Detect which cell encompasses the target text, then output its (X, Y) center coordinate. 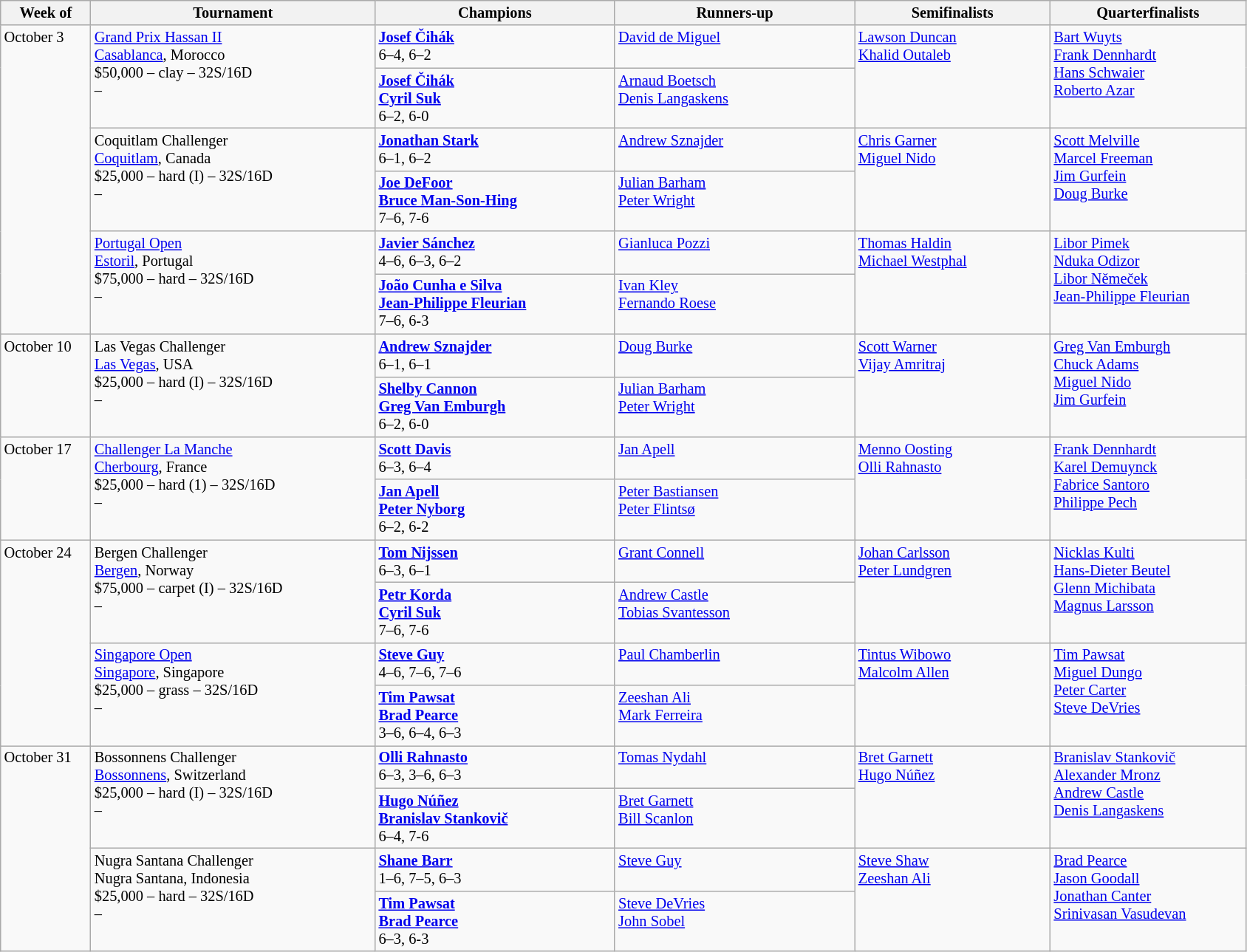
Steve DeVries John Sobel (734, 921)
Bergen Challenger Bergen, Norway$75,000 – carpet (I) – 32S/16D – (233, 591)
Week of (46, 13)
Challenger La Manche Cherbourg, France$25,000 – hard (1) – 32S/16D – (233, 487)
Andrew Sznajder (734, 149)
Hugo Núñez Branislav Stankovič 6–4, 7-6 (495, 818)
Quarterfinalists (1148, 13)
Steve Guy 4–6, 7–6, 7–6 (495, 664)
Jonathan Stark 6–1, 6–2 (495, 149)
Menno Oosting Olli Rahnasto (953, 487)
Petr Korda Cyril Suk 7–6, 7-6 (495, 612)
October 31 (46, 848)
Nugra Santana Challenger Nugra Santana, Indonesia$25,000 – hard – 32S/16D – (233, 900)
Thomas Haldin Michael Westphal (953, 282)
Bret Garnett Bill Scanlon (734, 818)
Javier Sánchez 4–6, 6–3, 6–2 (495, 253)
Ivan Kley Fernando Roese (734, 304)
Bart Wuyts Frank Dennhardt Hans Schwaier Roberto Azar (1148, 77)
Grant Connell (734, 561)
Branislav Stankovič Alexander Mronz Andrew Castle Denis Langaskens (1148, 796)
Coquitlam Challenger Coquitlam, Canada$25,000 – hard (I) – 32S/16D – (233, 179)
Shelby Cannon Greg Van Emburgh 6–2, 6-0 (495, 407)
Josef Čihák 6–4, 6–2 (495, 47)
Bret Garnett Hugo Núñez (953, 796)
Andrew Sznajder 6–1, 6–1 (495, 355)
Johan Carlsson Peter Lundgren (953, 591)
Lawson Duncan Khalid Outaleb (953, 77)
Josef Čihák Cyril Suk 6–2, 6-0 (495, 98)
Scott Warner Vijay Amritraj (953, 386)
Brad Pearce Jason Goodall Jonathan Canter Srinivasan Vasudevan (1148, 900)
Paul Chamberlin (734, 664)
Jan Apell Peter Nyborg 6–2, 6-2 (495, 510)
Tim Pawsat Brad Pearce 3–6, 6–4, 6–3 (495, 716)
Joe DeFoor Bruce Man-Son-Hing 7–6, 7-6 (495, 201)
Las Vegas Challenger Las Vegas, USA$25,000 – hard (I) – 32S/16D – (233, 386)
Bossonnens Challenger Bossonnens, Switzerland$25,000 – hard (I) – 32S/16D – (233, 796)
Doug Burke (734, 355)
Semifinalists (953, 13)
Olli Rahnasto 6–3, 3–6, 6–3 (495, 767)
Scott Davis 6–3, 6–4 (495, 458)
October 10 (46, 386)
Chris Garner Miguel Nido (953, 179)
Jan Apell (734, 458)
Scott Melville Marcel Freeman Jim Gurfein Doug Burke (1148, 179)
Grand Prix Hassan II Casablanca, Morocco$50,000 – clay – 32S/16D – (233, 77)
Champions (495, 13)
Singapore Open Singapore, Singapore$25,000 – grass – 32S/16D – (233, 694)
Libor Pimek Nduka Odizor Libor Němeček Jean-Philippe Fleurian (1148, 282)
Zeeshan Ali Mark Ferreira (734, 716)
Steve Shaw Zeeshan Ali (953, 900)
Gianluca Pozzi (734, 253)
October 3 (46, 179)
October 17 (46, 487)
Steve Guy (734, 869)
Greg Van Emburgh Chuck Adams Miguel Nido Jim Gurfein (1148, 386)
Tim Pawsat Miguel Dungo Peter Carter Steve DeVries (1148, 694)
Shane Barr 1–6, 7–5, 6–3 (495, 869)
João Cunha e Silva Jean-Philippe Fleurian 7–6, 6-3 (495, 304)
Nicklas Kulti Hans-Dieter Beutel Glenn Michibata Magnus Larsson (1148, 591)
Tournament (233, 13)
Andrew Castle Tobias Svantesson (734, 612)
Arnaud Boetsch Denis Langaskens (734, 98)
Runners-up (734, 13)
Frank Dennhardt Karel Demuynck Fabrice Santoro Philippe Pech (1148, 487)
Peter Bastiansen Peter Flintsø (734, 510)
Portugal Open Estoril, Portugal$75,000 – hard – 32S/16D – (233, 282)
Tomas Nydahl (734, 767)
Tim Pawsat Brad Pearce 6–3, 6-3 (495, 921)
David de Miguel (734, 47)
Tom Nijssen 6–3, 6–1 (495, 561)
Tintus Wibowo Malcolm Allen (953, 694)
October 24 (46, 643)
